Output the (x, y) coordinate of the center of the cell containing the given text.  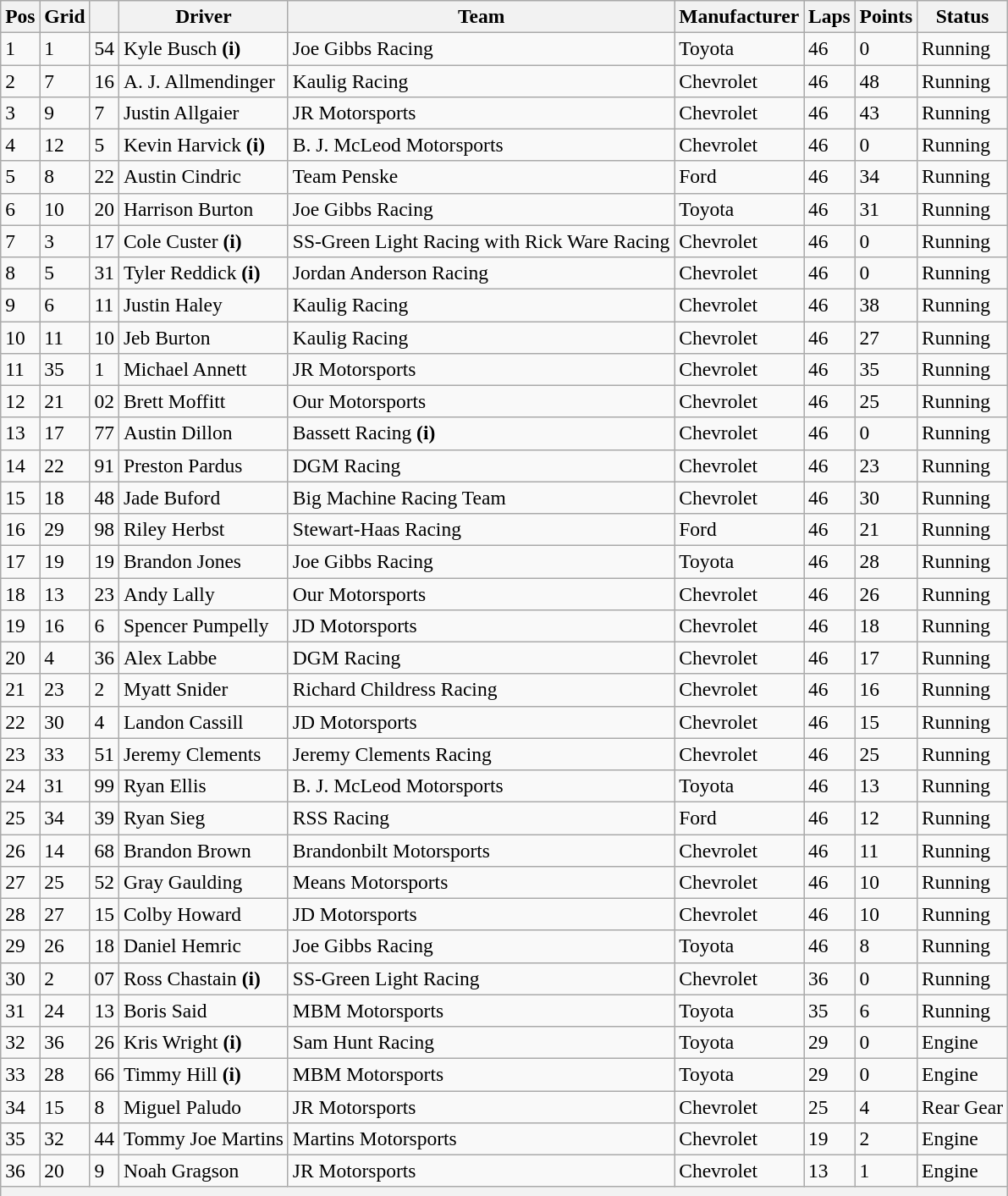
SS-Green Light Racing (481, 978)
Spencer Pumpelly (203, 626)
RSS Racing (481, 818)
Pos (20, 16)
Means Motorsports (481, 882)
Michael Annett (203, 369)
Team Penske (481, 177)
Colby Howard (203, 914)
Points (886, 16)
Richard Childress Racing (481, 690)
Brandonbilt Motorsports (481, 850)
Jeremy Clements Racing (481, 754)
SS-Green Light Racing with Rick Ware Racing (481, 241)
Tyler Reddick (i) (203, 273)
A. J. Allmendinger (203, 80)
66 (104, 1074)
Timmy Hill (i) (203, 1074)
39 (104, 818)
Jeremy Clements (203, 754)
Jeb Burton (203, 337)
Manufacturer (740, 16)
Andy Lally (203, 593)
99 (104, 785)
Ryan Ellis (203, 785)
Grid (64, 16)
Status (963, 16)
Martins Motorsports (481, 1138)
Sam Hunt Racing (481, 1042)
Jordan Anderson Racing (481, 273)
Brett Moffitt (203, 401)
Kevin Harvick (i) (203, 145)
Boris Said (203, 1011)
38 (886, 305)
68 (104, 850)
Landon Cassill (203, 722)
44 (104, 1138)
Ryan Sieg (203, 818)
Big Machine Racing Team (481, 498)
Riley Herbst (203, 529)
Team (481, 16)
51 (104, 754)
02 (104, 401)
Rear Gear (963, 1106)
Justin Haley (203, 305)
Noah Gragson (203, 1171)
52 (104, 882)
Alex Labbe (203, 658)
Jade Buford (203, 498)
77 (104, 433)
Ross Chastain (i) (203, 978)
Driver (203, 16)
Brandon Jones (203, 561)
Daniel Hemric (203, 946)
Harrison Burton (203, 209)
Preston Pardus (203, 466)
54 (104, 48)
Kyle Busch (i) (203, 48)
Cole Custer (i) (203, 241)
Gray Gaulding (203, 882)
07 (104, 978)
91 (104, 466)
Kris Wright (i) (203, 1042)
Myatt Snider (203, 690)
Tommy Joe Martins (203, 1138)
Austin Dillon (203, 433)
Miguel Paludo (203, 1106)
98 (104, 529)
Justin Allgaier (203, 113)
Bassett Racing (i) (481, 433)
43 (886, 113)
Stewart-Haas Racing (481, 529)
Austin Cindric (203, 177)
Brandon Brown (203, 850)
Laps (829, 16)
